Return the [x, y] coordinate for the center point of the cell that contains the specified text.  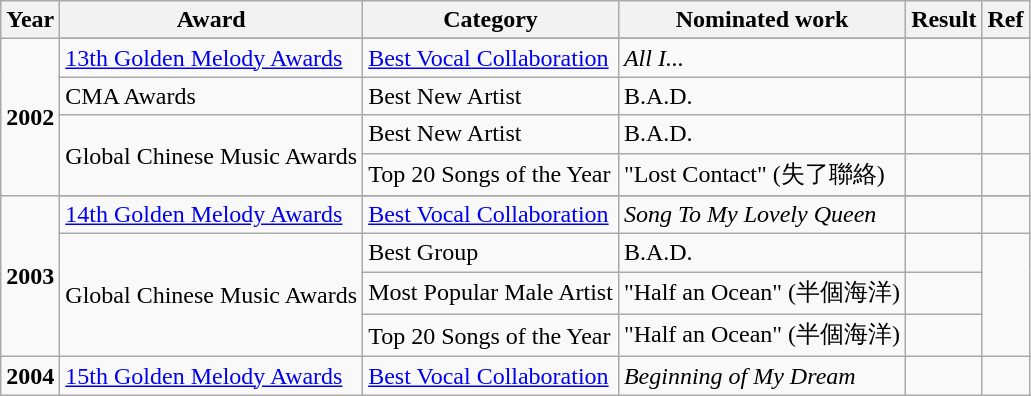
14th Golden Melody Awards [212, 215]
CMA Awards [212, 96]
All I... [762, 58]
Year [30, 20]
2003 [30, 276]
Beginning of My Dream [762, 376]
13th Golden Melody Awards [212, 58]
Most Popular Male Artist [491, 294]
Best Group [491, 253]
Result [944, 20]
15th Golden Melody Awards [212, 376]
2002 [30, 118]
Ref [1006, 20]
"Lost Contact" (失了聯絡) [762, 174]
2004 [30, 376]
Song To My Lovely Queen [762, 215]
Nominated work [762, 20]
Category [491, 20]
Award [212, 20]
